Return the [X, Y] coordinate for the center point of the cell that contains the specified text.  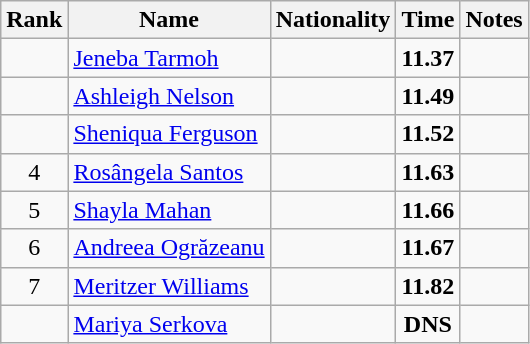
11.49 [428, 96]
Rosângela Santos [169, 172]
Nationality [333, 20]
11.66 [428, 210]
6 [34, 248]
Andreea Ogrăzeanu [169, 248]
Notes [494, 20]
7 [34, 286]
Ashleigh Nelson [169, 96]
11.52 [428, 134]
Time [428, 20]
11.63 [428, 172]
5 [34, 210]
11.67 [428, 248]
Rank [34, 20]
4 [34, 172]
Sheniqua Ferguson [169, 134]
11.37 [428, 58]
DNS [428, 324]
Name [169, 20]
Mariya Serkova [169, 324]
Meritzer Williams [169, 286]
11.82 [428, 286]
Shayla Mahan [169, 210]
Jeneba Tarmoh [169, 58]
